Provide the (x, y) coordinate of the cell's center where the given text is located.  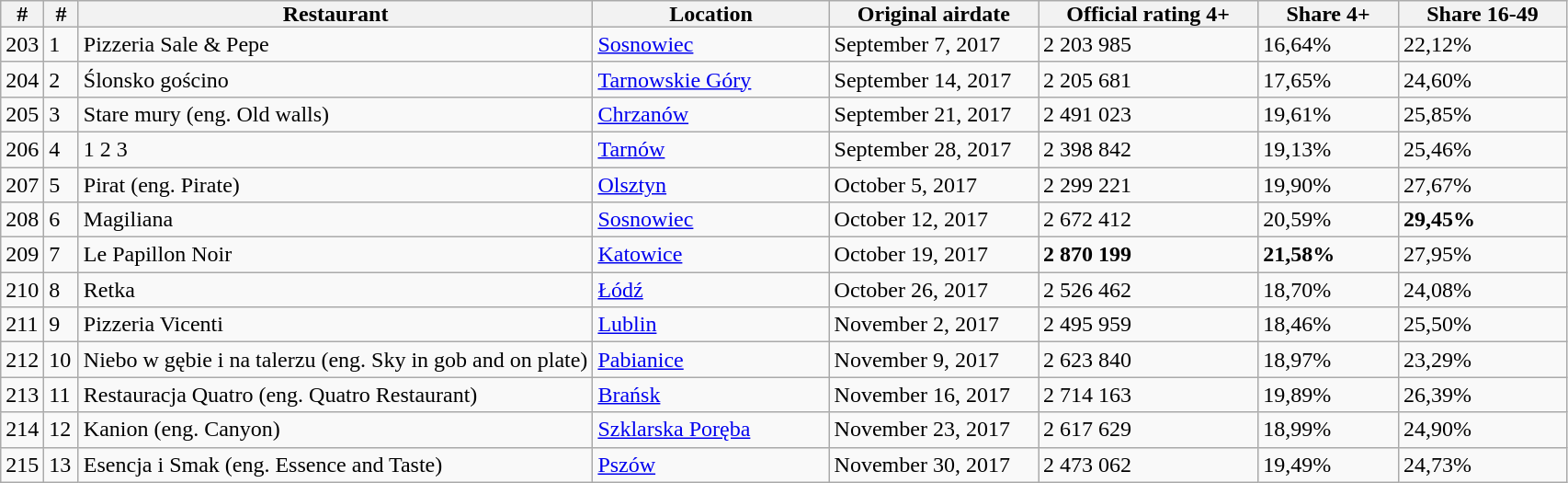
25,46% (1482, 149)
7 (62, 255)
Kanion (eng. Canyon) (335, 430)
Olsztyn (711, 185)
Magiliana (335, 220)
1 (62, 44)
Pizzeria Sale & Pepe (335, 44)
November 23, 2017 (934, 430)
2 205 681 (1149, 79)
27,67% (1482, 185)
Pizzeria Vicenti (335, 325)
September 7, 2017 (934, 44)
207 (22, 185)
Retka (335, 290)
September 14, 2017 (934, 79)
Tarnów (711, 149)
Stare mury (eng. Old walls) (335, 114)
19,89% (1329, 395)
November 2, 2017 (934, 325)
Katowice (711, 255)
4 (62, 149)
25,85% (1482, 114)
Official rating 4+ (1149, 14)
2 714 163 (1149, 395)
2 672 412 (1149, 220)
214 (22, 430)
Esencja i Smak (eng. Essence and Taste) (335, 465)
September 21, 2017 (934, 114)
Brańsk (711, 395)
13 (62, 465)
Łódź (711, 290)
Location (711, 14)
27,95% (1482, 255)
212 (22, 360)
2 398 842 (1149, 149)
2 491 023 (1149, 114)
24,90% (1482, 430)
24,08% (1482, 290)
18,99% (1329, 430)
9 (62, 325)
2 623 840 (1149, 360)
Ślonsko gościno (335, 79)
3 (62, 114)
24,60% (1482, 79)
October 5, 2017 (934, 185)
October 19, 2017 (934, 255)
22,12% (1482, 44)
Share 16-49 (1482, 14)
26,39% (1482, 395)
205 (22, 114)
2 203 985 (1149, 44)
215 (22, 465)
19,90% (1329, 185)
1 2 3 (335, 149)
Original airdate (934, 14)
19,49% (1329, 465)
213 (22, 395)
18,97% (1329, 360)
2 617 629 (1149, 430)
17,65% (1329, 79)
11 (62, 395)
19,13% (1329, 149)
November 9, 2017 (934, 360)
Chrzanów (711, 114)
16,64% (1329, 44)
18,46% (1329, 325)
12 (62, 430)
204 (22, 79)
209 (22, 255)
Share 4+ (1329, 14)
Niebo w gębie i na talerzu (eng. Sky in gob and on plate) (335, 360)
10 (62, 360)
18,70% (1329, 290)
210 (22, 290)
2 473 062 (1149, 465)
Restauracja Quatro (eng. Quatro Restaurant) (335, 395)
Le Papillon Noir (335, 255)
203 (22, 44)
Szklarska Poręba (711, 430)
Pirat (eng. Pirate) (335, 185)
24,73% (1482, 465)
Pszów (711, 465)
November 16, 2017 (934, 395)
September 28, 2017 (934, 149)
5 (62, 185)
Lublin (711, 325)
211 (22, 325)
2 299 221 (1149, 185)
Tarnowskie Góry (711, 79)
2 526 462 (1149, 290)
November 30, 2017 (934, 465)
25,50% (1482, 325)
October 12, 2017 (934, 220)
6 (62, 220)
23,29% (1482, 360)
2 (62, 79)
19,61% (1329, 114)
21,58% (1329, 255)
October 26, 2017 (934, 290)
Restaurant (335, 14)
208 (22, 220)
20,59% (1329, 220)
29,45% (1482, 220)
2 870 199 (1149, 255)
206 (22, 149)
2 495 959 (1149, 325)
8 (62, 290)
Pabianice (711, 360)
